For the text-containing cell, return its midpoint in (x, y) coordinate format. 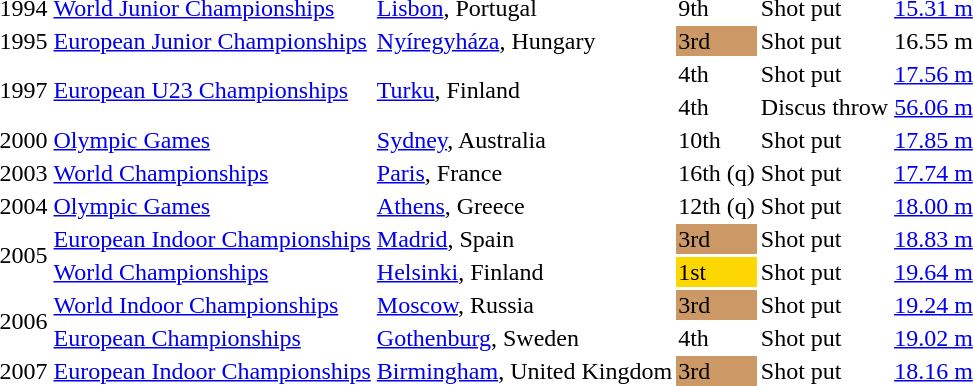
12th (q) (717, 206)
European U23 Championships (212, 90)
Paris, France (524, 173)
Moscow, Russia (524, 305)
Discus throw (824, 107)
1st (717, 272)
10th (717, 140)
Madrid, Spain (524, 239)
Nyíregyháza, Hungary (524, 41)
16th (q) (717, 173)
Athens, Greece (524, 206)
European Championships (212, 338)
Gothenburg, Sweden (524, 338)
European Junior Championships (212, 41)
Sydney, Australia (524, 140)
Turku, Finland (524, 90)
Birmingham, United Kingdom (524, 371)
World Indoor Championships (212, 305)
Helsinki, Finland (524, 272)
